Detect which cell encompasses the target text, then output its (x, y) center coordinate. 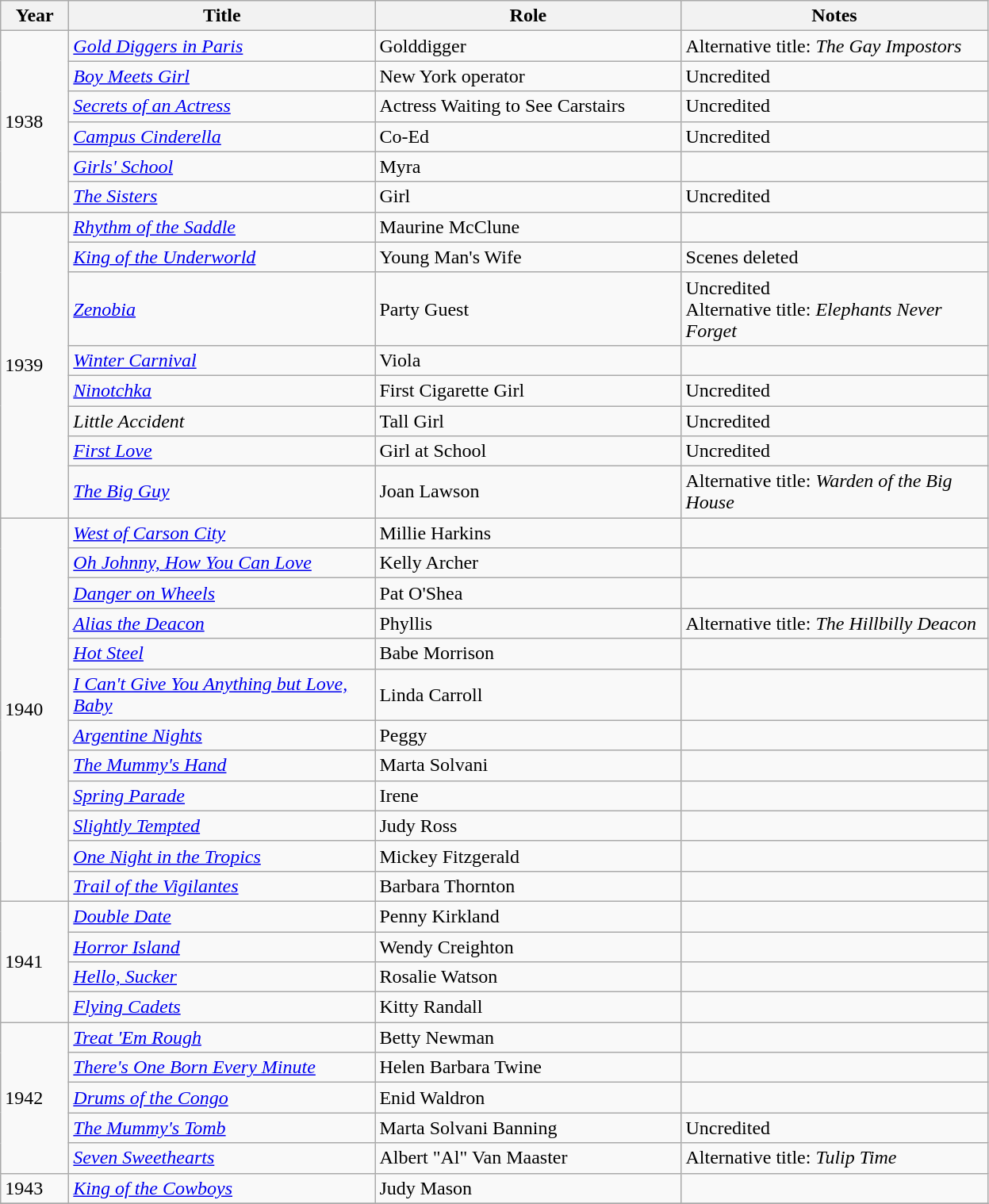
Girl (528, 197)
Oh Johnny, How You Can Love (222, 563)
Rosalie Watson (528, 977)
Judy Mason (528, 1188)
UncreditedAlternative title: Elephants Never Forget (834, 309)
Alternative title: Warden of the Big House (834, 492)
Girls' School (222, 167)
Penny Kirkland (528, 916)
Young Man's Wife (528, 257)
Millie Harkins (528, 533)
Pat O'Shea (528, 593)
Title (222, 16)
Babe Morrison (528, 654)
Double Date (222, 916)
Co-Ed (528, 136)
Trail of the Vigilantes (222, 886)
1940 (35, 710)
1939 (35, 365)
Treat 'Em Rough (222, 1037)
Peggy (528, 735)
Slightly Tempted (222, 826)
Wendy Creighton (528, 946)
Seven Sweethearts (222, 1158)
Actress Waiting to See Carstairs (528, 106)
Albert "Al" Van Maaster (528, 1158)
Secrets of an Actress (222, 106)
Alternative title: The Gay Impostors (834, 46)
Helen Barbara Twine (528, 1068)
The Mummy's Hand (222, 765)
Marta Solvani (528, 765)
Ninotchka (222, 390)
Hello, Sucker (222, 977)
Campus Cinderella (222, 136)
Hot Steel (222, 654)
Betty Newman (528, 1037)
Gold Diggers in Paris (222, 46)
Joan Lawson (528, 492)
Spring Parade (222, 796)
Alias the Deacon (222, 623)
There's One Born Every Minute (222, 1068)
Marta Solvani Banning (528, 1128)
Drums of the Congo (222, 1098)
King of the Cowboys (222, 1188)
The Sisters (222, 197)
Scenes deleted (834, 257)
First Cigarette Girl (528, 390)
Winter Carnival (222, 360)
Party Guest (528, 309)
Boy Meets Girl (222, 76)
1941 (35, 961)
1938 (35, 121)
Girl at School (528, 451)
Alternative title: Tulip Time (834, 1158)
Year (35, 16)
Enid Waldron (528, 1098)
Horror Island (222, 946)
Role (528, 16)
The Big Guy (222, 492)
Kelly Archer (528, 563)
Maurine McClune (528, 227)
Linda Carroll (528, 695)
Tall Girl (528, 421)
Barbara Thornton (528, 886)
One Night in the Tropics (222, 856)
Phyllis (528, 623)
Zenobia (222, 309)
Viola (528, 360)
Alternative title: The Hillbilly Deacon (834, 623)
Kitty Randall (528, 1007)
Notes (834, 16)
Golddigger (528, 46)
Myra (528, 167)
Flying Cadets (222, 1007)
Judy Ross (528, 826)
New York operator (528, 76)
Rhythm of the Saddle (222, 227)
West of Carson City (222, 533)
The Mummy's Tomb (222, 1128)
1942 (35, 1098)
King of the Underworld (222, 257)
Irene (528, 796)
Mickey Fitzgerald (528, 856)
1943 (35, 1188)
I Can't Give You Anything but Love, Baby (222, 695)
First Love (222, 451)
Little Accident (222, 421)
Danger on Wheels (222, 593)
Argentine Nights (222, 735)
